Scan for the cell matching the given text and deliver its (X, Y) coordinate at center. 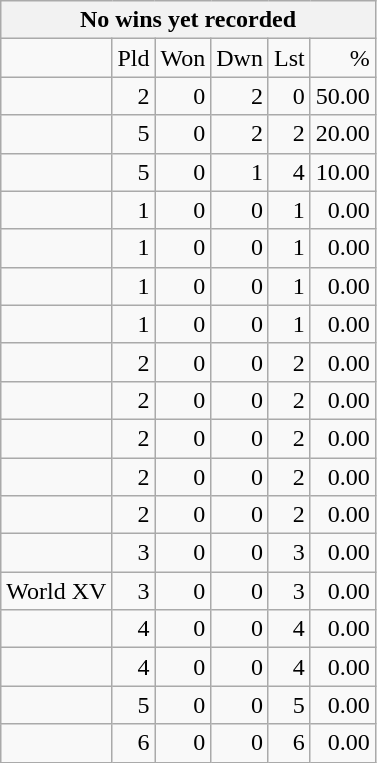
% (342, 58)
Pld (134, 58)
Lst (289, 58)
20.00 (342, 134)
World XV (56, 591)
10.00 (342, 172)
Dwn (240, 58)
Won (183, 58)
50.00 (342, 96)
No wins yet recorded (188, 20)
